Provide the (x, y) coordinate of the cell's center where the given text is located.  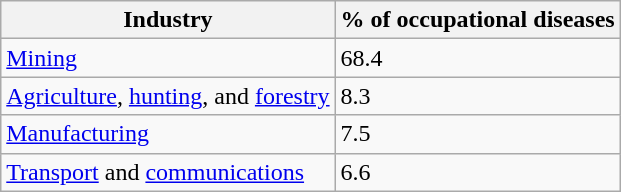
% of occupational diseases (478, 20)
Industry (168, 20)
8.3 (478, 96)
68.4 (478, 58)
Agriculture, hunting, and forestry (168, 96)
7.5 (478, 134)
Transport and communications (168, 172)
6.6 (478, 172)
Manufacturing (168, 134)
Mining (168, 58)
